Extract the [x, y] coordinate from the center of the cell holding the provided text.  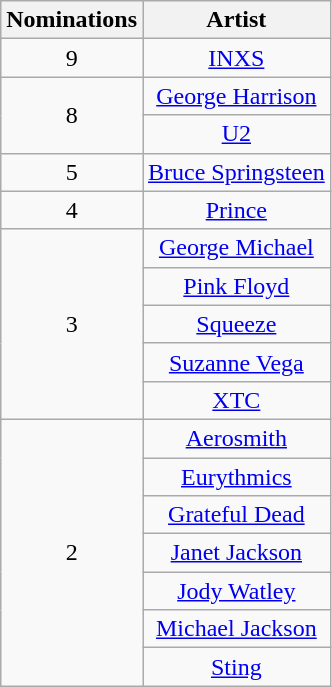
Squeeze [236, 324]
Suzanne Vega [236, 362]
2 [72, 552]
Pink Floyd [236, 286]
Eurythmics [236, 477]
George Michael [236, 248]
Nominations [72, 20]
Prince [236, 210]
Janet Jackson [236, 553]
Artist [236, 20]
XTC [236, 400]
Grateful Dead [236, 515]
Jody Watley [236, 591]
INXS [236, 58]
Aerosmith [236, 438]
George Harrison [236, 96]
5 [72, 172]
Bruce Springsteen [236, 172]
3 [72, 324]
Sting [236, 667]
U2 [236, 134]
Michael Jackson [236, 629]
4 [72, 210]
8 [72, 115]
9 [72, 58]
